Identify which cell holds the provided text, then report its [X, Y] central coordinate. 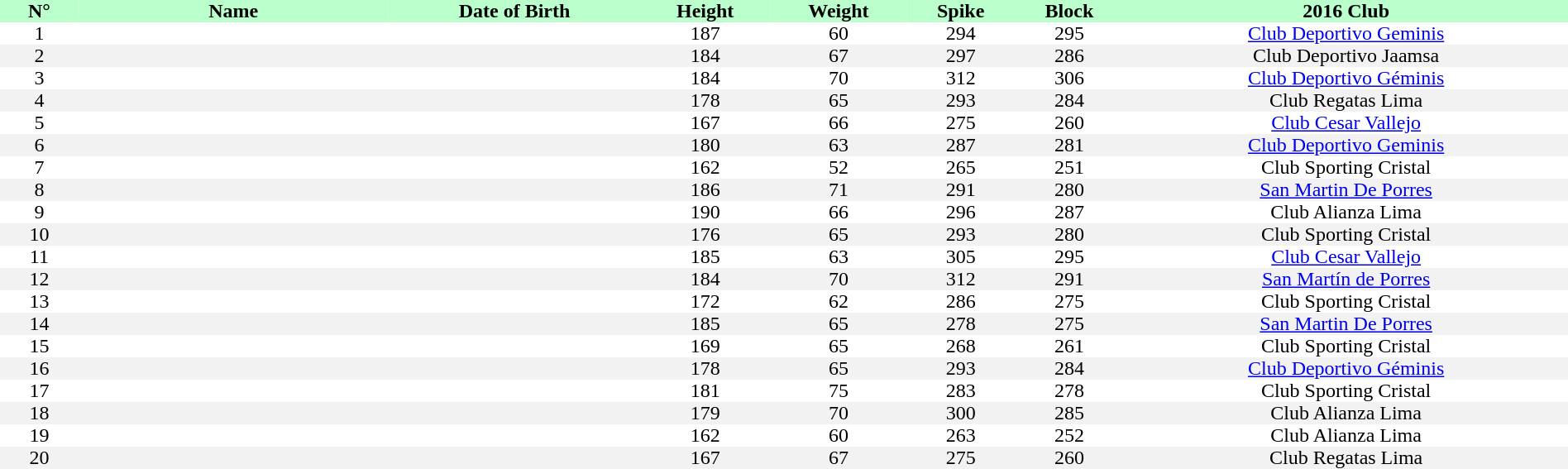
268 [961, 346]
187 [705, 33]
14 [40, 324]
San Martín de Porres [1346, 280]
8 [40, 190]
179 [705, 414]
7 [40, 167]
2016 Club [1346, 12]
297 [961, 56]
9 [40, 212]
251 [1070, 167]
Height [705, 12]
17 [40, 390]
Club Deportivo Jaamsa [1346, 56]
2 [40, 56]
261 [1070, 346]
52 [839, 167]
176 [705, 235]
169 [705, 346]
3 [40, 78]
Date of Birth [514, 12]
75 [839, 390]
4 [40, 101]
Name [233, 12]
300 [961, 414]
Spike [961, 12]
6 [40, 146]
5 [40, 122]
Block [1070, 12]
265 [961, 167]
Weight [839, 12]
10 [40, 235]
252 [1070, 435]
19 [40, 435]
181 [705, 390]
62 [839, 301]
305 [961, 256]
263 [961, 435]
12 [40, 280]
180 [705, 146]
186 [705, 190]
13 [40, 301]
283 [961, 390]
306 [1070, 78]
16 [40, 369]
285 [1070, 414]
71 [839, 190]
1 [40, 33]
11 [40, 256]
N° [40, 12]
294 [961, 33]
190 [705, 212]
18 [40, 414]
20 [40, 458]
296 [961, 212]
15 [40, 346]
172 [705, 301]
281 [1070, 146]
